From the cell containing the given text, extract its center point as (x, y) coordinate. 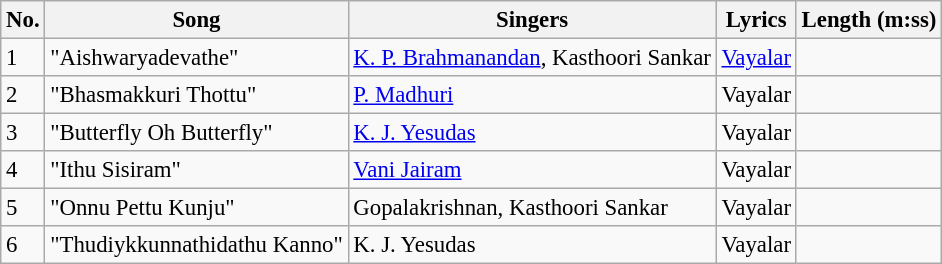
"Onnu Pettu Kunju" (196, 208)
"Thudiykkunnathidathu Kanno" (196, 245)
Length (m:ss) (868, 20)
No. (23, 20)
K. P. Brahmanandan, Kasthoori Sankar (532, 58)
Vani Jairam (532, 170)
"Ithu Sisiram" (196, 170)
3 (23, 133)
4 (23, 170)
"Butterfly Oh Butterfly" (196, 133)
6 (23, 245)
Gopalakrishnan, Kasthoori Sankar (532, 208)
P. Madhuri (532, 95)
"Bhasmakkuri Thottu" (196, 95)
Lyrics (756, 20)
"Aishwaryadevathe" (196, 58)
1 (23, 58)
5 (23, 208)
2 (23, 95)
Song (196, 20)
Singers (532, 20)
